For the text-containing cell, return its midpoint in (X, Y) coordinate format. 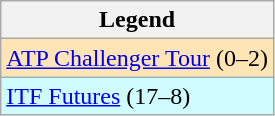
ITF Futures (17–8) (138, 96)
ATP Challenger Tour (0–2) (138, 58)
Legend (138, 20)
